Scan for the cell matching the given text and deliver its (X, Y) coordinate at center. 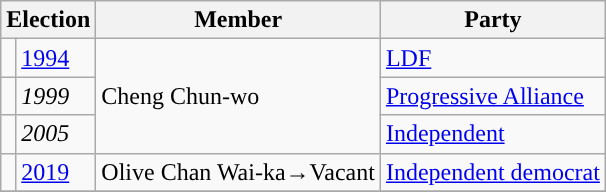
Independent (492, 134)
2019 (56, 172)
1994 (56, 58)
Party (492, 20)
LDF (492, 58)
Progressive Alliance (492, 96)
Cheng Chun-wo (238, 96)
Election (48, 20)
2005 (56, 134)
Independent democrat (492, 172)
1999 (56, 96)
Olive Chan Wai-ka→Vacant (238, 172)
Member (238, 20)
